Pinpoint the cell where the given text exists, returning its [X, Y] midpoint coordinate. 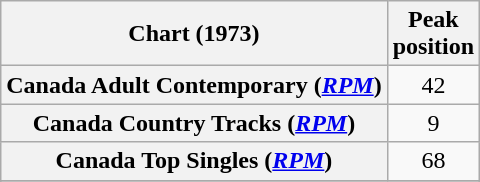
Canada Top Singles (RPM) [194, 161]
Canada Adult Contemporary (RPM) [194, 85]
Chart (1973) [194, 34]
9 [433, 123]
Peakposition [433, 34]
68 [433, 161]
Canada Country Tracks (RPM) [194, 123]
42 [433, 85]
